Find where the given text appears and provide that cell's center as [X, Y] coordinate. 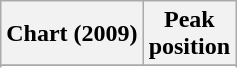
Chart (2009) [72, 34]
Peakposition [189, 34]
